Pinpoint the cell where the given text exists, returning its [X, Y] midpoint coordinate. 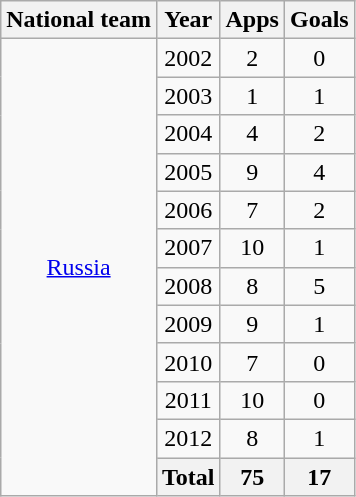
Year [188, 20]
2012 [188, 438]
2008 [188, 286]
National team [79, 20]
2005 [188, 172]
5 [319, 286]
2009 [188, 324]
Total [188, 477]
2004 [188, 134]
Russia [79, 268]
2003 [188, 96]
2002 [188, 58]
75 [252, 477]
Apps [252, 20]
17 [319, 477]
2007 [188, 248]
2006 [188, 210]
Goals [319, 20]
2010 [188, 362]
2011 [188, 400]
